From the cell containing the given text, extract its center point as [x, y] coordinate. 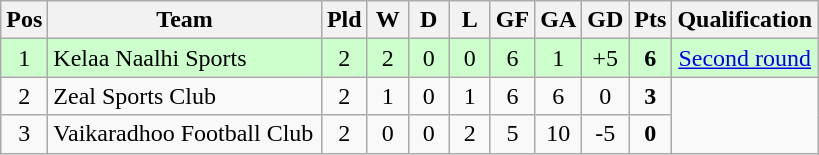
Second round [745, 58]
Pts [650, 20]
Qualification [745, 20]
GF [512, 20]
W [388, 20]
Team [185, 20]
L [470, 20]
GA [558, 20]
Zeal Sports Club [185, 96]
Vaikaradhoo Football Club [185, 134]
GD [606, 20]
+5 [606, 58]
D [428, 20]
Kelaa Naalhi Sports [185, 58]
Pld [344, 20]
5 [512, 134]
Pos [24, 20]
-5 [606, 134]
10 [558, 134]
